Search for the cell housing the specified text and yield its [X, Y] center coordinate. 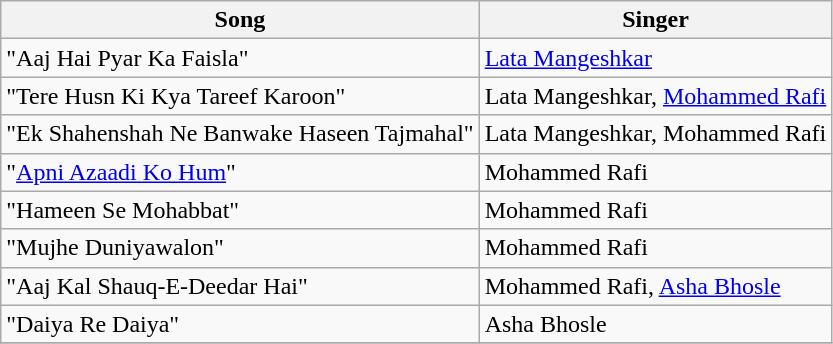
"Ek Shahenshah Ne Banwake Haseen Tajmahal" [240, 134]
"Daiya Re Daiya" [240, 324]
"Mujhe Duniyawalon" [240, 248]
Mohammed Rafi, Asha Bhosle [656, 286]
"Aaj Kal Shauq-E-Deedar Hai" [240, 286]
"Aaj Hai Pyar Ka Faisla" [240, 58]
Asha Bhosle [656, 324]
Singer [656, 20]
Lata Mangeshkar [656, 58]
"Tere Husn Ki Kya Tareef Karoon" [240, 96]
"Hameen Se Mohabbat" [240, 210]
"Apni Azaadi Ko Hum" [240, 172]
Song [240, 20]
